For the text-containing cell, return its midpoint in [x, y] coordinate format. 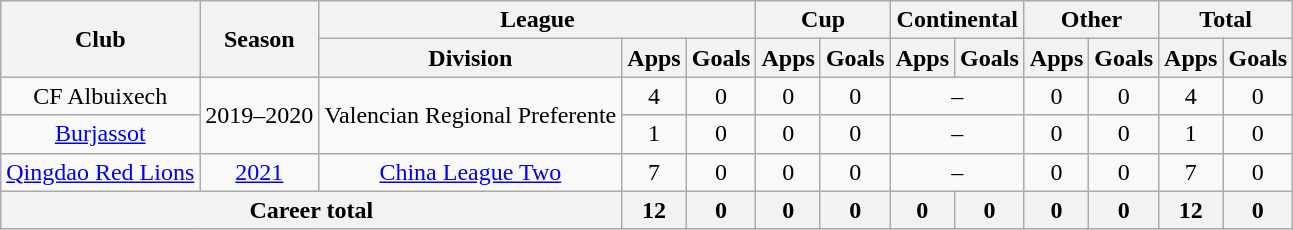
Career total [312, 210]
Burjassot [100, 134]
China League Two [470, 172]
Division [470, 58]
Continental [957, 20]
Season [260, 39]
Valencian Regional Preferente [470, 115]
2021 [260, 172]
Club [100, 39]
Total [1226, 20]
Cup [823, 20]
League [538, 20]
CF Albuixech [100, 96]
Qingdao Red Lions [100, 172]
2019–2020 [260, 115]
Other [1091, 20]
